Identify which cell holds the provided text, then report its [x, y] central coordinate. 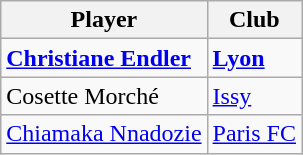
Player [104, 20]
Lyon [254, 58]
Chiamaka Nnadozie [104, 134]
Paris FC [254, 134]
Christiane Endler [104, 58]
Cosette Morché [104, 96]
Issy [254, 96]
Club [254, 20]
